For the text-containing cell, return its midpoint in (x, y) coordinate format. 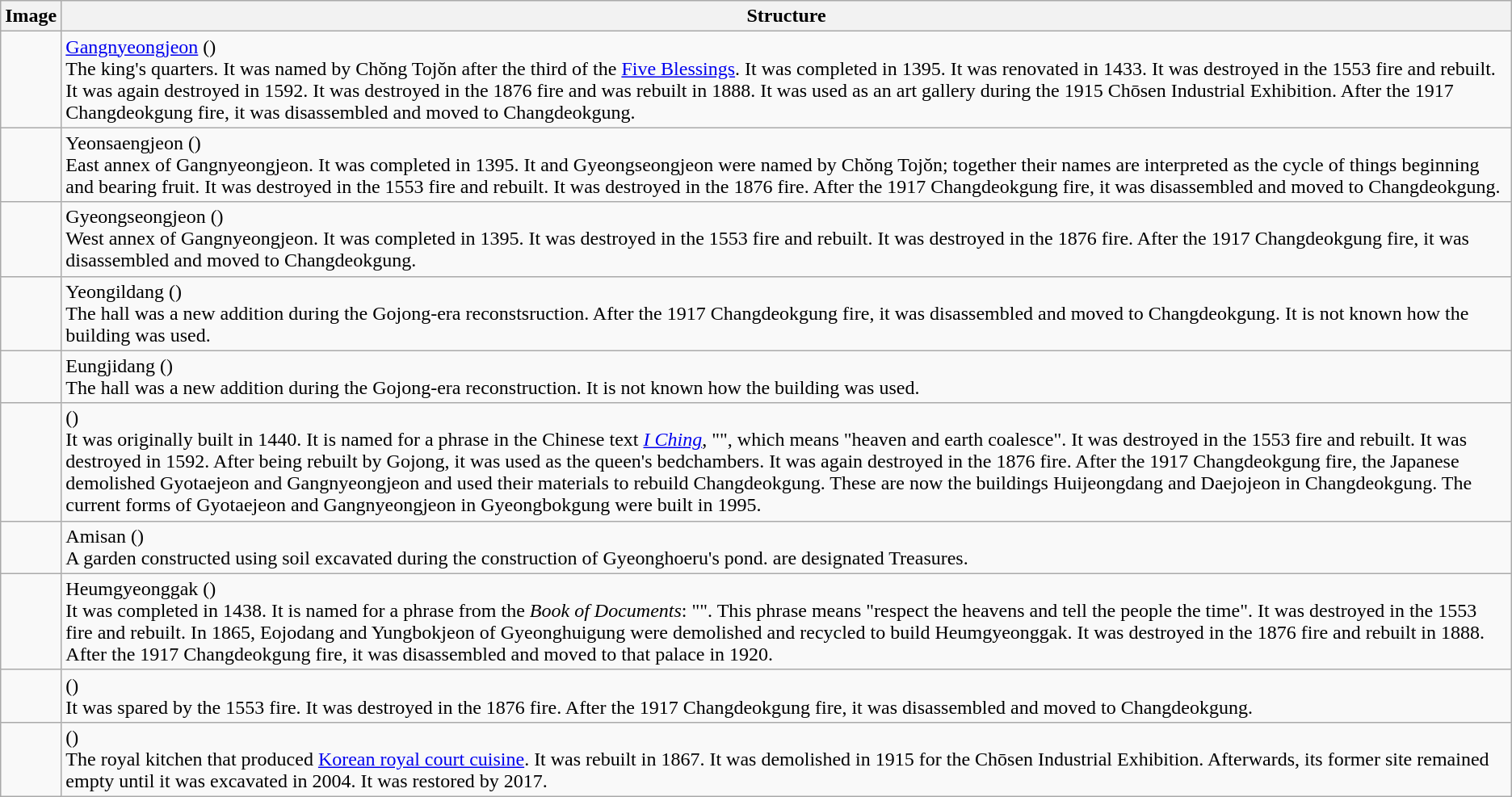
Eungjidang ()The hall was a new addition during the Gojong-era reconstruction. It is not known how the building was used. (787, 376)
Image (31, 16)
Structure (787, 16)
Amisan ()A garden constructed using soil excavated during the construction of Gyeonghoeru's pond. are designated Treasures. (787, 547)
